Search for the cell housing the specified text and yield its (x, y) center coordinate. 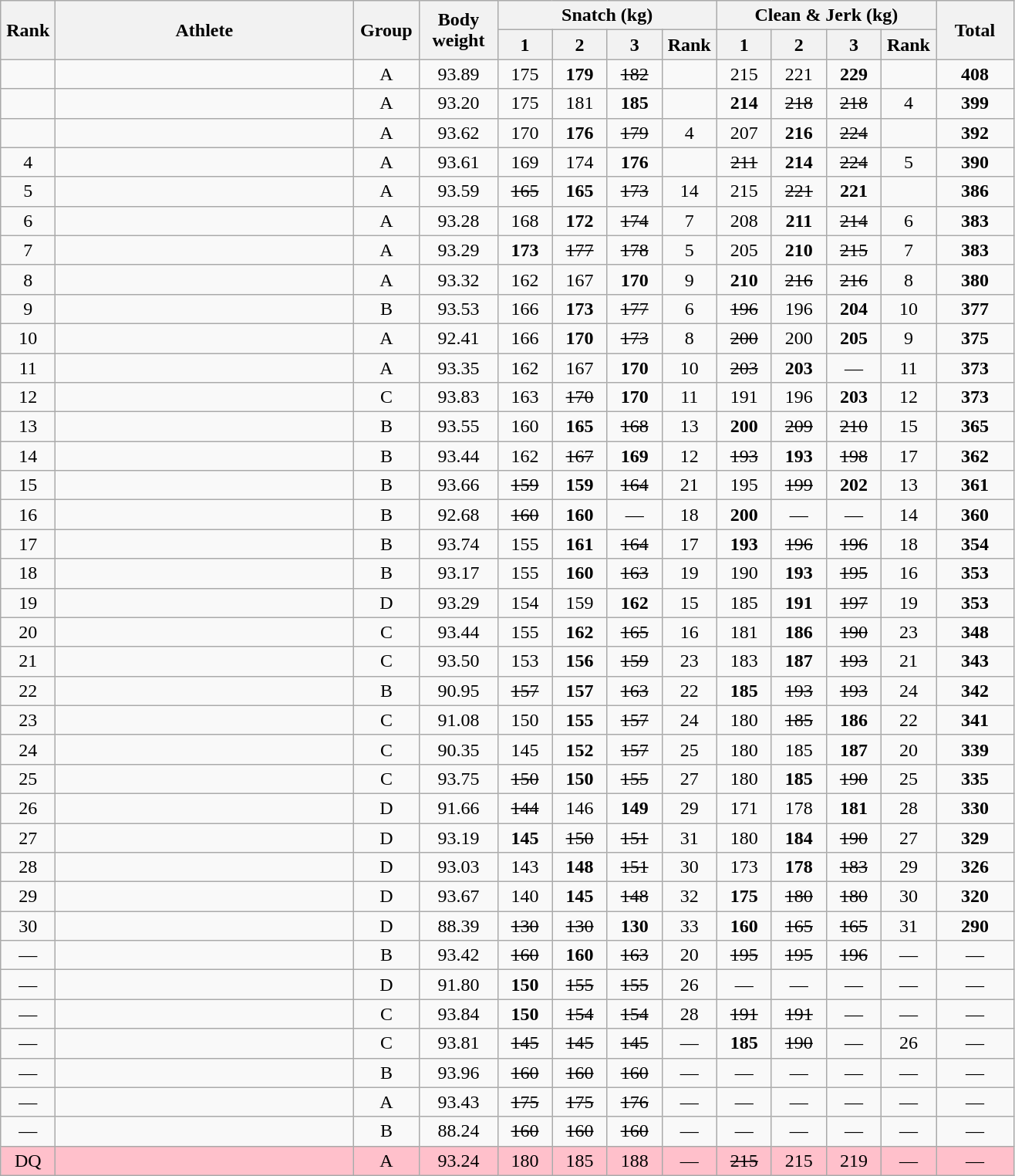
335 (975, 779)
93.17 (458, 573)
326 (975, 867)
91.80 (458, 985)
Group (386, 30)
161 (580, 544)
93.83 (458, 397)
Snatch (kg) (607, 15)
93.96 (458, 1073)
88.24 (458, 1131)
93.20 (458, 103)
343 (975, 661)
290 (975, 926)
348 (975, 632)
92.41 (458, 338)
377 (975, 309)
209 (799, 427)
90.35 (458, 749)
32 (690, 897)
380 (975, 279)
93.74 (458, 544)
91.08 (458, 720)
330 (975, 808)
93.19 (458, 837)
360 (975, 515)
197 (853, 603)
198 (853, 456)
153 (524, 661)
DQ (28, 1161)
33 (690, 926)
354 (975, 544)
188 (634, 1161)
204 (853, 309)
Athlete (204, 30)
88.39 (458, 926)
93.62 (458, 133)
Clean & Jerk (kg) (826, 15)
93.84 (458, 1014)
172 (580, 221)
90.95 (458, 691)
140 (524, 897)
92.68 (458, 515)
93.53 (458, 309)
207 (744, 133)
93.24 (458, 1161)
143 (524, 867)
93.32 (458, 279)
171 (744, 808)
399 (975, 103)
229 (853, 74)
152 (580, 749)
375 (975, 338)
93.89 (458, 74)
362 (975, 456)
202 (853, 485)
93.66 (458, 485)
342 (975, 691)
93.55 (458, 427)
386 (975, 191)
339 (975, 749)
199 (799, 485)
93.43 (458, 1102)
219 (853, 1161)
93.61 (458, 162)
93.03 (458, 867)
Body weight (458, 30)
408 (975, 74)
149 (634, 808)
91.66 (458, 808)
93.81 (458, 1043)
329 (975, 837)
144 (524, 808)
320 (975, 897)
93.42 (458, 955)
Total (975, 30)
146 (580, 808)
208 (744, 221)
93.35 (458, 368)
93.67 (458, 897)
341 (975, 720)
184 (799, 837)
365 (975, 427)
93.59 (458, 191)
93.28 (458, 221)
156 (580, 661)
93.75 (458, 779)
182 (634, 74)
392 (975, 133)
361 (975, 485)
93.50 (458, 661)
390 (975, 162)
